Return the (X, Y) coordinate for the center point of the cell that contains the specified text.  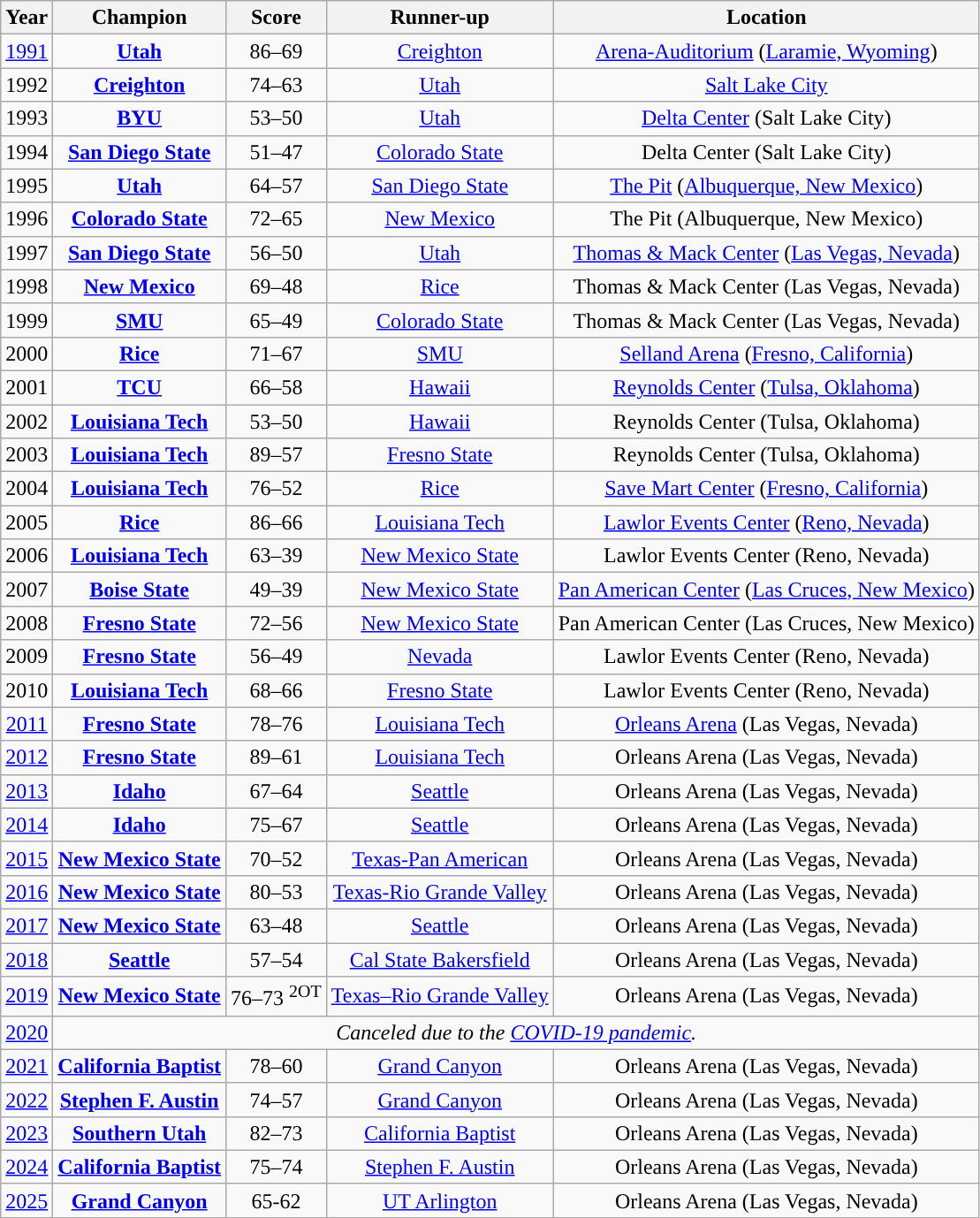
Nevada (440, 657)
2007 (27, 590)
2013 (27, 791)
74–57 (277, 1100)
86–69 (277, 51)
2020 (27, 1032)
75–74 (277, 1167)
UT Arlington (440, 1200)
Cal State Bakersfield (440, 959)
70–52 (277, 858)
Save Mart Center (Fresno, California) (766, 489)
Selland Arena (Fresno, California) (766, 354)
Southern Utah (140, 1133)
86–66 (277, 522)
2008 (27, 623)
1993 (27, 118)
2022 (27, 1100)
71–67 (277, 354)
80–53 (277, 892)
2011 (27, 724)
2004 (27, 489)
51–47 (277, 152)
1998 (27, 286)
Canceled due to the COVID-19 pandemic. (516, 1032)
78–60 (277, 1066)
Score (277, 18)
76–73 2OT (277, 997)
68–66 (277, 690)
89–61 (277, 757)
2014 (27, 825)
78–76 (277, 724)
2021 (27, 1066)
67–64 (277, 791)
1997 (27, 253)
63–48 (277, 925)
Texas-Rio Grande Valley (440, 892)
89–57 (277, 455)
Texas-Pan American (440, 858)
2018 (27, 959)
Arena-Auditorium (Laramie, Wyoming) (766, 51)
2000 (27, 354)
74–63 (277, 85)
57–54 (277, 959)
1991 (27, 51)
64–57 (277, 186)
1999 (27, 320)
2001 (27, 387)
Champion (140, 18)
TCU (140, 387)
Salt Lake City (766, 85)
66–58 (277, 387)
2002 (27, 422)
2010 (27, 690)
Year (27, 18)
1995 (27, 186)
72–65 (277, 219)
82–73 (277, 1133)
69–48 (277, 286)
72–56 (277, 623)
2003 (27, 455)
2005 (27, 522)
BYU (140, 118)
49–39 (277, 590)
56–50 (277, 253)
75–67 (277, 825)
2019 (27, 997)
1996 (27, 219)
2009 (27, 657)
Runner-up (440, 18)
76–52 (277, 489)
2006 (27, 556)
Location (766, 18)
2025 (27, 1200)
1992 (27, 85)
1994 (27, 152)
2016 (27, 892)
2023 (27, 1133)
2017 (27, 925)
63–39 (277, 556)
2015 (27, 858)
Boise State (140, 590)
65–49 (277, 320)
Texas–Rio Grande Valley (440, 997)
2024 (27, 1167)
56–49 (277, 657)
2012 (27, 757)
65-62 (277, 1200)
